Determine the (x, y) coordinate at the center of the cell enclosing the given text.  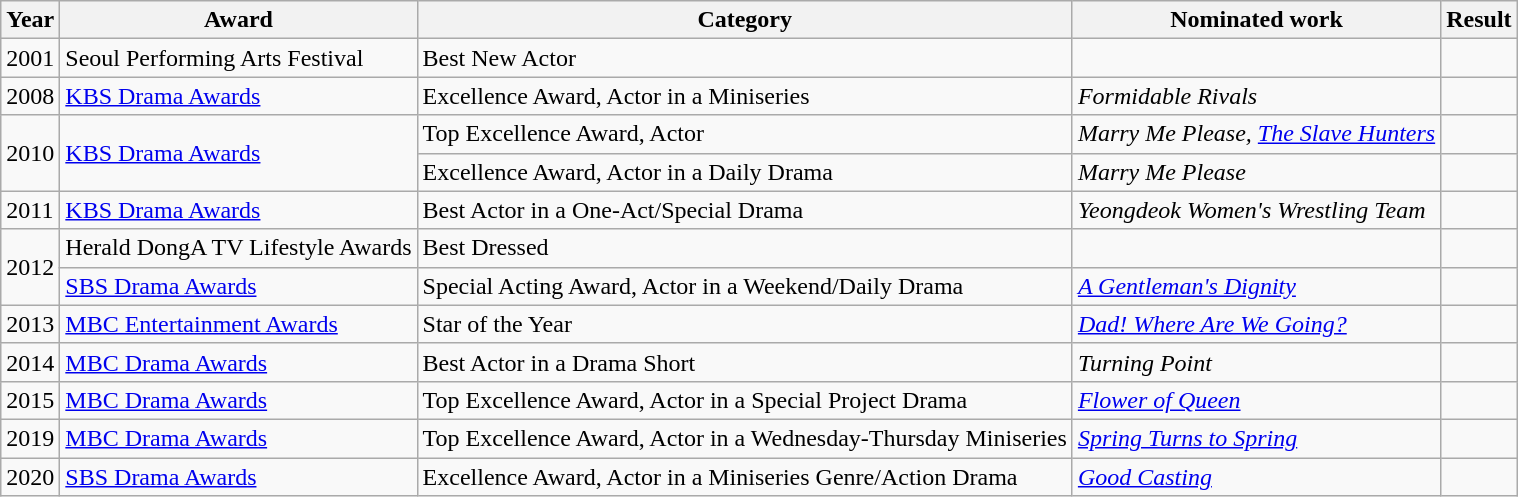
Result (1479, 20)
Top Excellence Award, Actor in a Special Project Drama (744, 400)
2011 (30, 210)
Good Casting (1256, 477)
Excellence Award, Actor in a Daily Drama (744, 172)
Excellence Award, Actor in a Miniseries (744, 96)
A Gentleman's Dignity (1256, 286)
2019 (30, 438)
Best Actor in a One-Act/Special Drama (744, 210)
Nominated work (1256, 20)
Category (744, 20)
Seoul Performing Arts Festival (238, 58)
Marry Me Please, The Slave Hunters (1256, 134)
Year (30, 20)
MBC Entertainment Awards (238, 324)
Dad! Where Are We Going? (1256, 324)
Top Excellence Award, Actor (744, 134)
Award (238, 20)
Yeongdeok Women's Wrestling Team (1256, 210)
Marry Me Please (1256, 172)
2013 (30, 324)
Herald DongA TV Lifestyle Awards (238, 248)
Special Acting Award, Actor in a Weekend/Daily Drama (744, 286)
Best Dressed (744, 248)
2020 (30, 477)
Turning Point (1256, 362)
Top Excellence Award, Actor in a Wednesday-Thursday Miniseries (744, 438)
2001 (30, 58)
Best Actor in a Drama Short (744, 362)
Best New Actor (744, 58)
Excellence Award, Actor in a Miniseries Genre/Action Drama (744, 477)
2010 (30, 153)
2012 (30, 267)
2015 (30, 400)
2008 (30, 96)
2014 (30, 362)
Spring Turns to Spring (1256, 438)
Formidable Rivals (1256, 96)
Star of the Year (744, 324)
Flower of Queen (1256, 400)
